Return the [x, y] coordinate for the center point of the cell that contains the specified text.  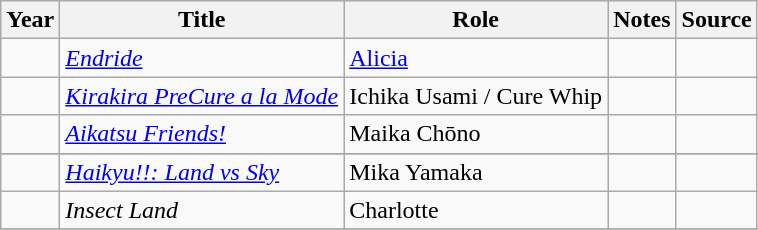
Haikyu!!: Land vs Sky [202, 172]
Charlotte [476, 210]
Title [202, 20]
Mika Yamaka [476, 172]
Insect Land [202, 210]
Source [716, 20]
Notes [642, 20]
Endride [202, 58]
Alicia [476, 58]
Ichika Usami / Cure Whip [476, 96]
Role [476, 20]
Kirakira PreCure a la Mode [202, 96]
Aikatsu Friends! [202, 134]
Year [30, 20]
Maika Chōno [476, 134]
